For the text-containing cell, return its midpoint in [x, y] coordinate format. 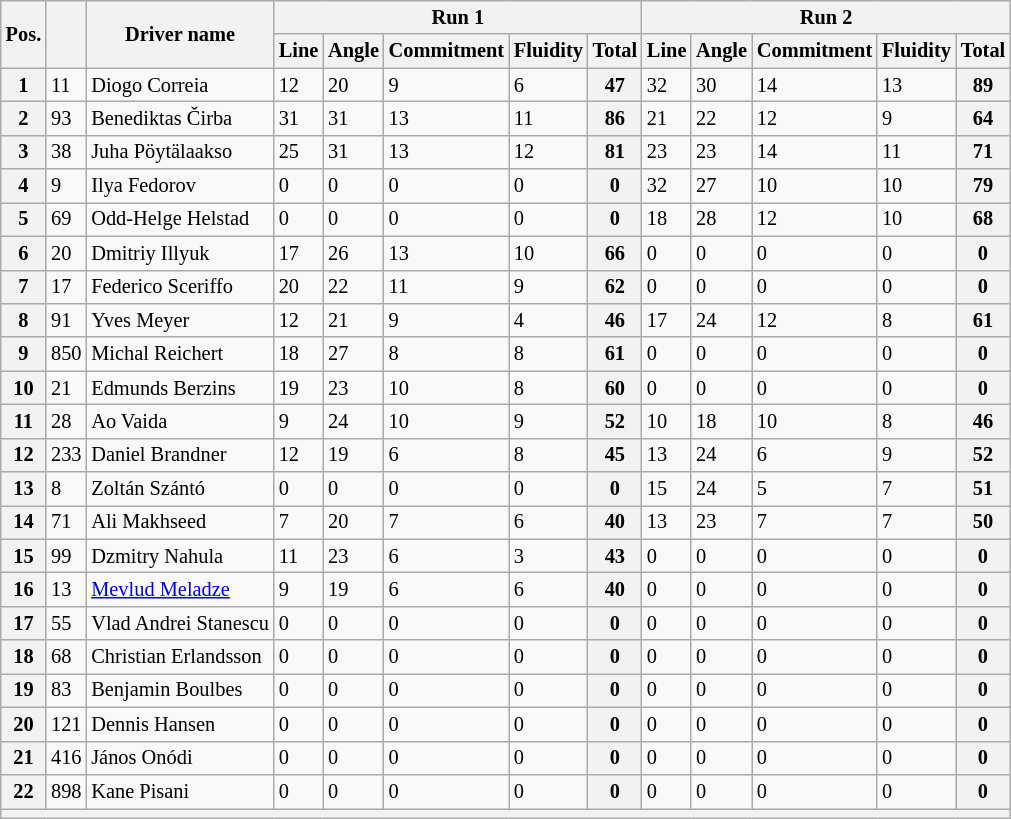
Dzmitry Nahula [180, 556]
898 [66, 791]
Juha Pöytälaakso [180, 152]
Daniel Brandner [180, 455]
26 [354, 253]
Ao Vaida [180, 421]
Michal Reichert [180, 354]
83 [66, 690]
Run 1 [458, 17]
Christian Erlandsson [180, 657]
81 [615, 152]
Kane Pisani [180, 791]
Pos. [24, 34]
Dennis Hansen [180, 724]
64 [983, 118]
850 [66, 354]
55 [66, 623]
2 [24, 118]
Benjamin Boulbes [180, 690]
Edmunds Berzins [180, 388]
Ilya Fedorov [180, 186]
Yves Meyer [180, 320]
Run 2 [826, 17]
66 [615, 253]
Diogo Correia [180, 85]
45 [615, 455]
86 [615, 118]
43 [615, 556]
János Onódi [180, 758]
62 [615, 287]
416 [66, 758]
69 [66, 219]
91 [66, 320]
51 [983, 489]
Federico Sceriffo [180, 287]
Odd-Helge Helstad [180, 219]
Ali Makhseed [180, 522]
Vlad Andrei Stanescu [180, 623]
Driver name [180, 34]
Zoltán Szántó [180, 489]
89 [983, 85]
30 [722, 85]
1 [24, 85]
Dmitriy Illyuk [180, 253]
121 [66, 724]
25 [298, 152]
50 [983, 522]
38 [66, 152]
Benediktas Čirba [180, 118]
60 [615, 388]
93 [66, 118]
Mevlud Meladze [180, 589]
233 [66, 455]
16 [24, 589]
47 [615, 85]
79 [983, 186]
99 [66, 556]
